Capture the cell that displays the provided text and extract its [X, Y] central coordinate. 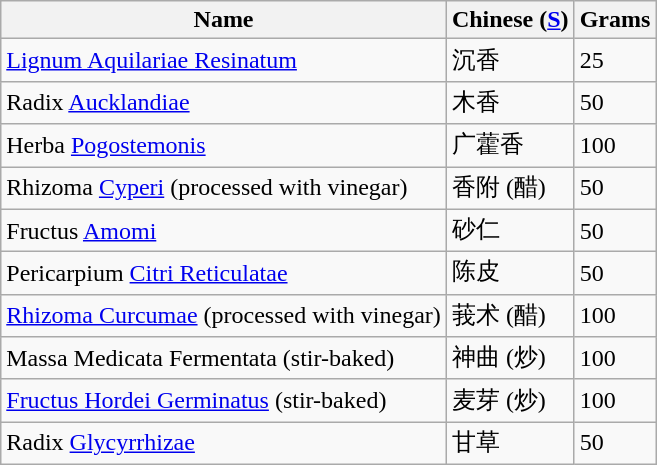
莪术 (醋) [510, 316]
Lignum Aquilariae Resinatum [224, 60]
木香 [510, 102]
Massa Medicata Fermentata (stir-baked) [224, 358]
Radix Glycyrrhizae [224, 444]
Herba Pogostemonis [224, 146]
麦芽 (炒) [510, 400]
Grams [615, 20]
Fructus Hordei Germinatus (stir-baked) [224, 400]
Rhizoma Cyperi (processed with vinegar) [224, 188]
Chinese (S) [510, 20]
甘草 [510, 444]
Rhizoma Curcumae (processed with vinegar) [224, 316]
25 [615, 60]
Pericarpium Citri Reticulatae [224, 274]
香附 (醋) [510, 188]
广藿香 [510, 146]
Radix Aucklandiae [224, 102]
神曲 (炒) [510, 358]
Fructus Amomi [224, 230]
陈皮 [510, 274]
砂仁 [510, 230]
沉香 [510, 60]
Name [224, 20]
